Pinpoint the cell where the given text exists, returning its [x, y] midpoint coordinate. 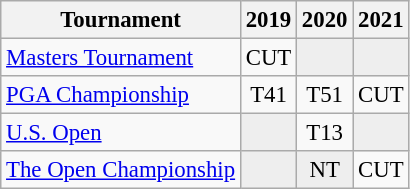
Tournament [121, 20]
T51 [325, 95]
The Open Championship [121, 170]
2020 [325, 20]
T41 [268, 95]
PGA Championship [121, 95]
NT [325, 170]
Masters Tournament [121, 58]
2021 [381, 20]
U.S. Open [121, 133]
2019 [268, 20]
T13 [325, 133]
